Return the (X, Y) coordinate for the center point of the cell that contains the specified text.  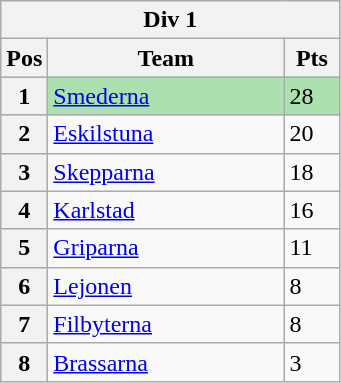
Skepparna (166, 172)
Smederna (166, 96)
1 (24, 96)
6 (24, 286)
Filbyterna (166, 324)
16 (312, 210)
Griparna (166, 248)
4 (24, 210)
20 (312, 134)
Karlstad (166, 210)
2 (24, 134)
Eskilstuna (166, 134)
Team (166, 58)
Pts (312, 58)
18 (312, 172)
Brassarna (166, 362)
5 (24, 248)
28 (312, 96)
Lejonen (166, 286)
11 (312, 248)
7 (24, 324)
Div 1 (170, 20)
Pos (24, 58)
